Return the (x, y) coordinate for the center point of the cell that contains the specified text.  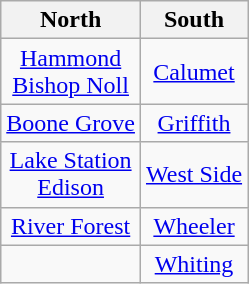
West Side (194, 174)
Lake Station Edison (71, 174)
Calumet (194, 72)
Hammond Bishop Noll (71, 72)
Boone Grove (71, 123)
River Forest (71, 226)
Whiting (194, 264)
Griffith (194, 123)
North (71, 20)
Wheeler (194, 226)
South (194, 20)
